Capture the cell that displays the provided text and extract its [x, y] central coordinate. 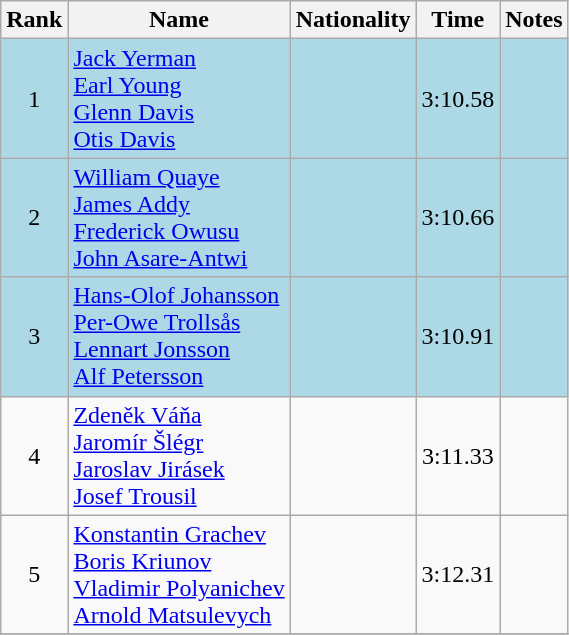
Nationality [353, 20]
Konstantin GrachevBoris KriunovVladimir PolyanichevArnold Matsulevych [179, 574]
3:12.31 [458, 574]
Notes [534, 20]
1 [34, 98]
Zdeněk VáňaJaromír ŠlégrJaroslav JirásekJosef Trousil [179, 456]
4 [34, 456]
Hans-Olof JohanssonPer-Owe TrollsåsLennart JonssonAlf Petersson [179, 336]
3:10.91 [458, 336]
2 [34, 218]
3:11.33 [458, 456]
Time [458, 20]
3:10.66 [458, 218]
3:10.58 [458, 98]
Name [179, 20]
Jack YermanEarl YoungGlenn DavisOtis Davis [179, 98]
Rank [34, 20]
5 [34, 574]
William QuayeJames AddyFrederick OwusuJohn Asare-Antwi [179, 218]
3 [34, 336]
